Output the [X, Y] coordinate of the center of the cell containing the given text.  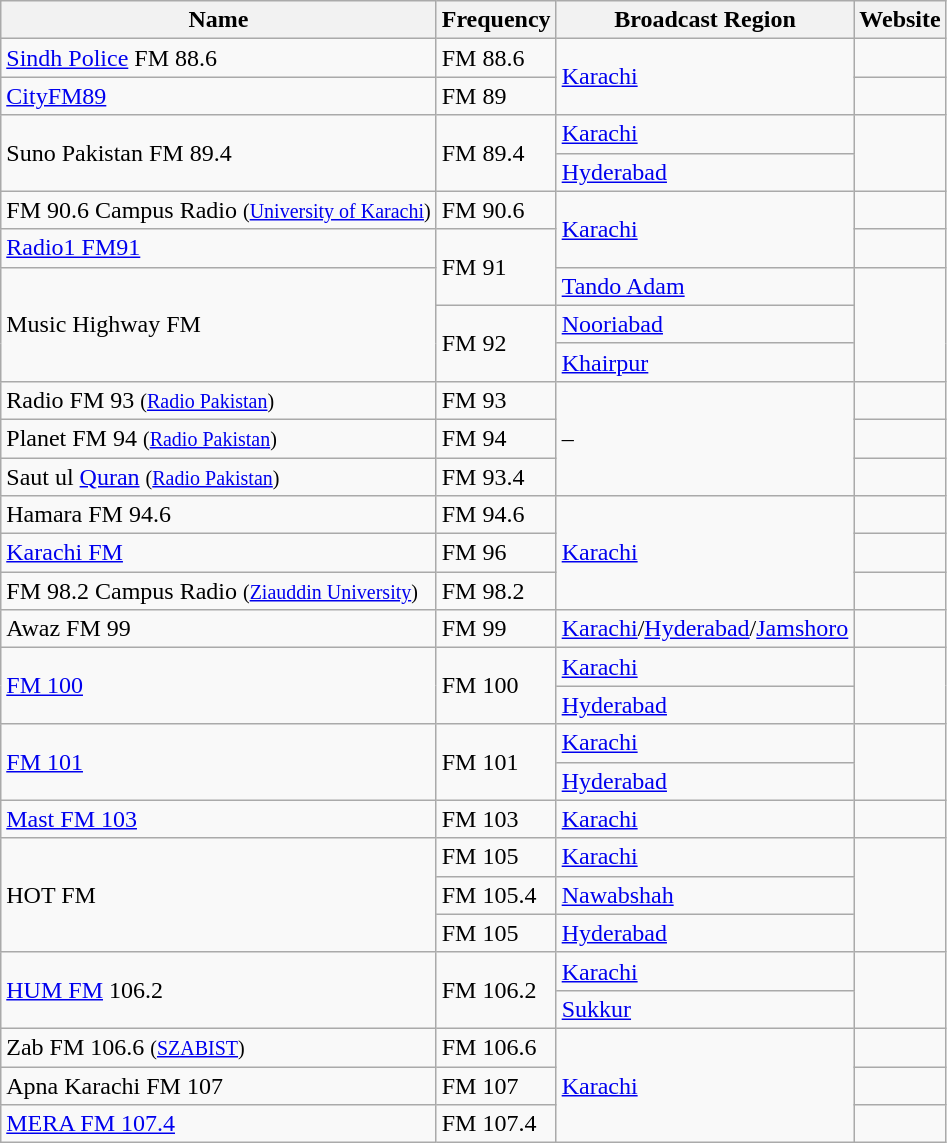
Awaz FM 99 [218, 629]
Nooriabad [705, 324]
FM 90.6 Campus Radio (University of Karachi) [218, 210]
FM 93 [496, 400]
Sukkur [705, 1009]
Broadcast Region [705, 20]
Tando Adam [705, 286]
FM 107.4 [496, 1124]
Suno Pakistan FM 89.4 [218, 153]
FM 93.4 [496, 477]
FM 106.2 [496, 990]
Frequency [496, 20]
FM 94 [496, 438]
FM 106.6 [496, 1047]
Karachi/Hyderabad/Jamshoro [705, 629]
Planet FM 94 (Radio Pakistan) [218, 438]
FM 107 [496, 1085]
Apna Karachi FM 107 [218, 1085]
Radio FM 93 (Radio Pakistan) [218, 400]
FM 96 [496, 553]
FM 105.4 [496, 895]
FM 92 [496, 343]
– [705, 438]
CityFM89 [218, 96]
Karachi FM [218, 553]
FM 98.2 Campus Radio (Ziauddin University) [218, 591]
FM 94.6 [496, 515]
FM 91 [496, 267]
Name [218, 20]
Mast FM 103 [218, 819]
Music Highway FM [218, 324]
Zab FM 106.6 (SZABIST) [218, 1047]
Khairpur [705, 362]
Sindh Police FM 88.6 [218, 58]
FM 98.2 [496, 591]
FM 88.6 [496, 58]
Radio1 FM91 [218, 248]
FM 103 [496, 819]
HOT FM [218, 895]
Nawabshah [705, 895]
FM 89 [496, 96]
FM 89.4 [496, 153]
Website [900, 20]
FM 90.6 [496, 210]
FM 99 [496, 629]
HUM FM 106.2 [218, 990]
MERA FM 107.4 [218, 1124]
Saut ul Quran (Radio Pakistan) [218, 477]
Hamara FM 94.6 [218, 515]
